For the text-containing cell, return its midpoint in [x, y] coordinate format. 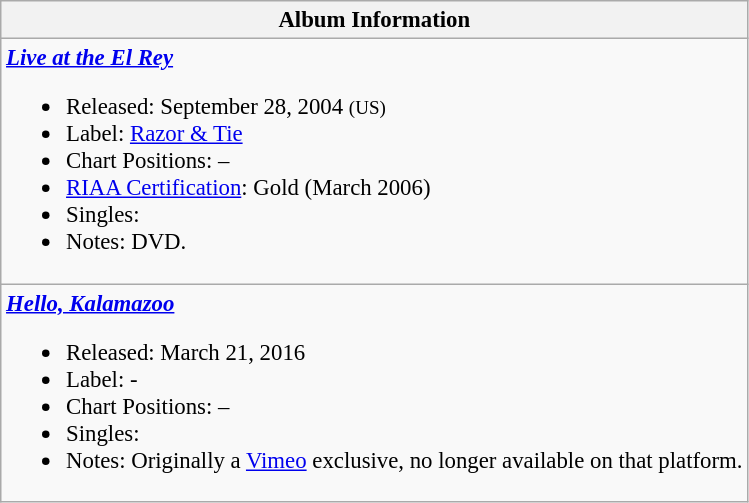
Live at the El ReyReleased: September 28, 2004 (US)Label: Razor & TieChart Positions: –RIAA Certification: Gold (March 2006)Singles:Notes: DVD. [374, 162]
Hello, KalamazooReleased: March 21, 2016Label: -Chart Positions: –Singles:Notes: Originally a Vimeo exclusive, no longer available on that platform. [374, 393]
Album Information [374, 20]
